From the cell containing the given text, extract its center point as (X, Y) coordinate. 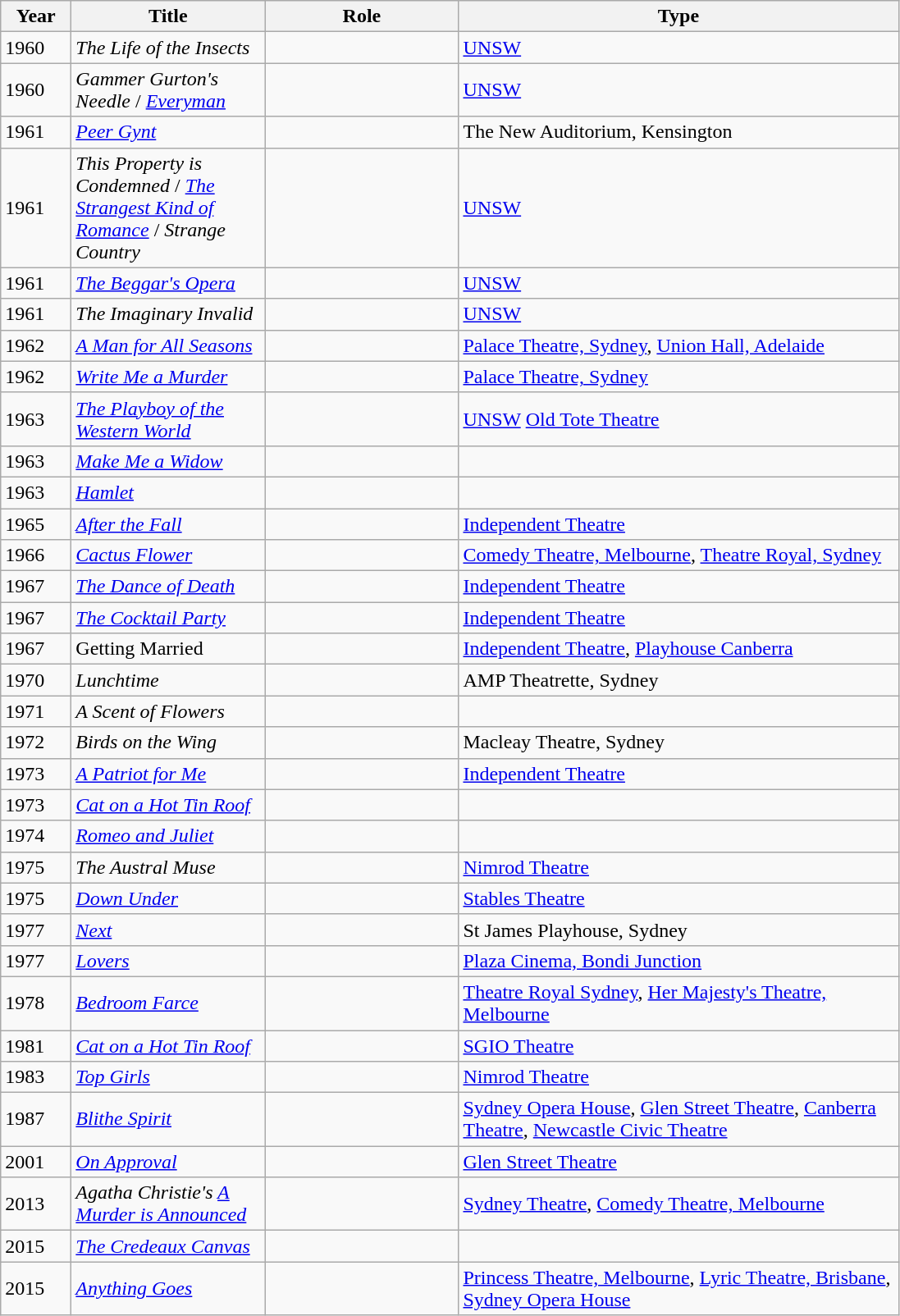
The Imaginary Invalid (168, 314)
Sydney Opera House, Glen Street Theatre, Canberra Theatre, Newcastle Civic Theatre (678, 1119)
1972 (36, 743)
Down Under (168, 898)
The New Auditorium, Kensington (678, 132)
Theatre Royal Sydney, Her Majesty's Theatre, Melbourne (678, 1003)
SGIO Theatre (678, 1046)
Stables Theatre (678, 898)
Princess Theatre, Melbourne, Lyric Theatre, Brisbane, Sydney Opera House (678, 1288)
Sydney Theatre, Comedy Theatre, Melbourne (678, 1204)
Palace Theatre, Sydney (678, 377)
Anything Goes (168, 1288)
Gammer Gurton's Needle / Everyman (168, 90)
1981 (36, 1046)
Type (678, 16)
Peer Gynt (168, 132)
1966 (36, 555)
UNSW Old Tote Theatre (678, 418)
Bedroom Farce (168, 1003)
1971 (36, 711)
The Cocktail Party (168, 618)
Write Me a Murder (168, 377)
Role (362, 16)
Palace Theatre, Sydney, Union Hall, Adelaide (678, 345)
A Man for All Seasons (168, 345)
AMP Theatrette, Sydney (678, 680)
Title (168, 16)
Lovers (168, 961)
The Austral Muse (168, 867)
The Dance of Death (168, 587)
Blithe Spirit (168, 1119)
Comedy Theatre, Melbourne, Theatre Royal, Sydney (678, 555)
After the Fall (168, 524)
1987 (36, 1119)
Birds on the Wing (168, 743)
Getting Married (168, 649)
Next (168, 930)
A Patriot for Me (168, 774)
Top Girls (168, 1077)
On Approval (168, 1162)
The Life of the Insects (168, 48)
1970 (36, 680)
A Scent of Flowers (168, 711)
Agatha Christie's A Murder is Announced (168, 1204)
Cactus Flower (168, 555)
2001 (36, 1162)
Year (36, 16)
1965 (36, 524)
This Property is Condemned / The Strangest Kind of Romance / Strange Country (168, 208)
2013 (36, 1204)
1974 (36, 836)
Hamlet (168, 492)
The Playboy of the Western World (168, 418)
Lunchtime (168, 680)
1978 (36, 1003)
Plaza Cinema, Bondi Junction (678, 961)
Glen Street Theatre (678, 1162)
St James Playhouse, Sydney (678, 930)
1983 (36, 1077)
Macleay Theatre, Sydney (678, 743)
Independent Theatre, Playhouse Canberra (678, 649)
Romeo and Juliet (168, 836)
Make Me a Widow (168, 461)
The Beggar's Opera (168, 283)
The Credeaux Canvas (168, 1246)
